Identify which cell holds the provided text, then report its (x, y) central coordinate. 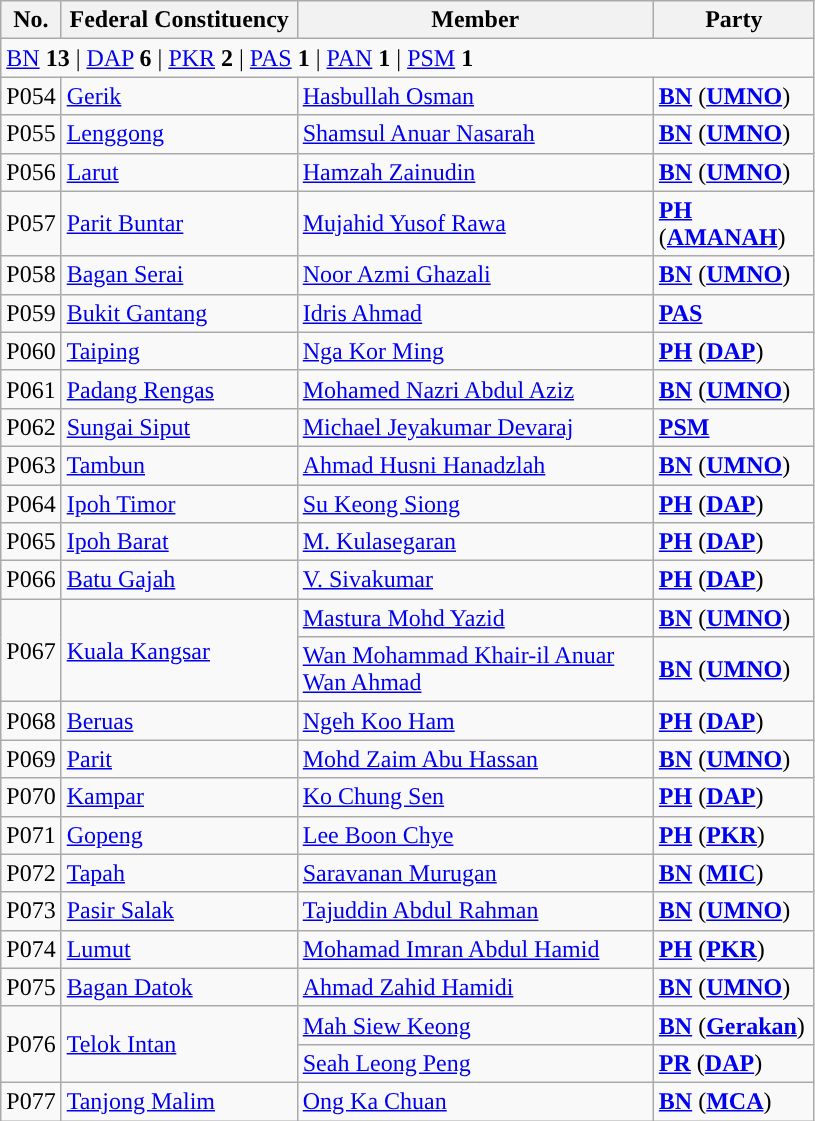
Kampar (179, 797)
No. (31, 20)
PH (AMANAH) (734, 224)
Su Keong Siong (475, 503)
Member (475, 20)
P054 (31, 96)
P071 (31, 835)
Ipoh Timor (179, 503)
Parit (179, 759)
P072 (31, 873)
P065 (31, 542)
Bagan Serai (179, 275)
BN (MCA) (734, 1101)
P076 (31, 1044)
Tambun (179, 465)
P073 (31, 911)
Kuala Kangsar (179, 650)
Sungai Siput (179, 427)
Ngeh Koo Ham (475, 721)
PR (DAP) (734, 1063)
Batu Gajah (179, 580)
Telok Intan (179, 1044)
PAS (734, 313)
Mohd Zaim Abu Hassan (475, 759)
P067 (31, 650)
P064 (31, 503)
Padang Rengas (179, 389)
P059 (31, 313)
Shamsul Anuar Nasarah (475, 134)
P075 (31, 987)
Bagan Datok (179, 987)
P057 (31, 224)
M. Kulasegaran (475, 542)
P058 (31, 275)
Seah Leong Peng (475, 1063)
BN (MIC) (734, 873)
Lenggong (179, 134)
Party (734, 20)
P074 (31, 949)
Mohamed Nazri Abdul Aziz (475, 389)
Larut (179, 172)
Tapah (179, 873)
Hamzah Zainudin (475, 172)
Mujahid Yusof Rawa (475, 224)
P068 (31, 721)
Ahmad Zahid Hamidi (475, 987)
Lee Boon Chye (475, 835)
P060 (31, 351)
Federal Constituency (179, 20)
P062 (31, 427)
BN (Gerakan) (734, 1025)
Saravanan Murugan (475, 873)
P056 (31, 172)
Mastura Mohd Yazid (475, 618)
P063 (31, 465)
Ong Ka Chuan (475, 1101)
PSM (734, 427)
Bukit Gantang (179, 313)
Lumut (179, 949)
P069 (31, 759)
Tajuddin Abdul Rahman (475, 911)
P055 (31, 134)
Ipoh Barat (179, 542)
Mohamad Imran Abdul Hamid (475, 949)
Gerik (179, 96)
Taiping (179, 351)
Wan Mohammad Khair-il Anuar Wan Ahmad (475, 670)
Beruas (179, 721)
Gopeng (179, 835)
P066 (31, 580)
Hasbullah Osman (475, 96)
Ahmad Husni Hanadzlah (475, 465)
Noor Azmi Ghazali (475, 275)
Parit Buntar (179, 224)
P077 (31, 1101)
Michael Jeyakumar Devaraj (475, 427)
BN 13 | DAP 6 | PKR 2 | PAS 1 | PAN 1 | PSM 1 (408, 58)
Idris Ahmad (475, 313)
Pasir Salak (179, 911)
Nga Kor Ming (475, 351)
P061 (31, 389)
P070 (31, 797)
Mah Siew Keong (475, 1025)
Tanjong Malim (179, 1101)
V. Sivakumar (475, 580)
Ko Chung Sen (475, 797)
